From the cell containing the given text, extract its center point as (x, y) coordinate. 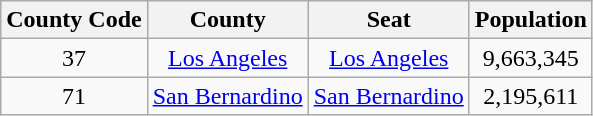
2,195,611 (530, 96)
71 (74, 96)
37 (74, 58)
County Code (74, 20)
County (228, 20)
9,663,345 (530, 58)
Seat (388, 20)
Population (530, 20)
